Return (x, y) of the center of cell containing provided text 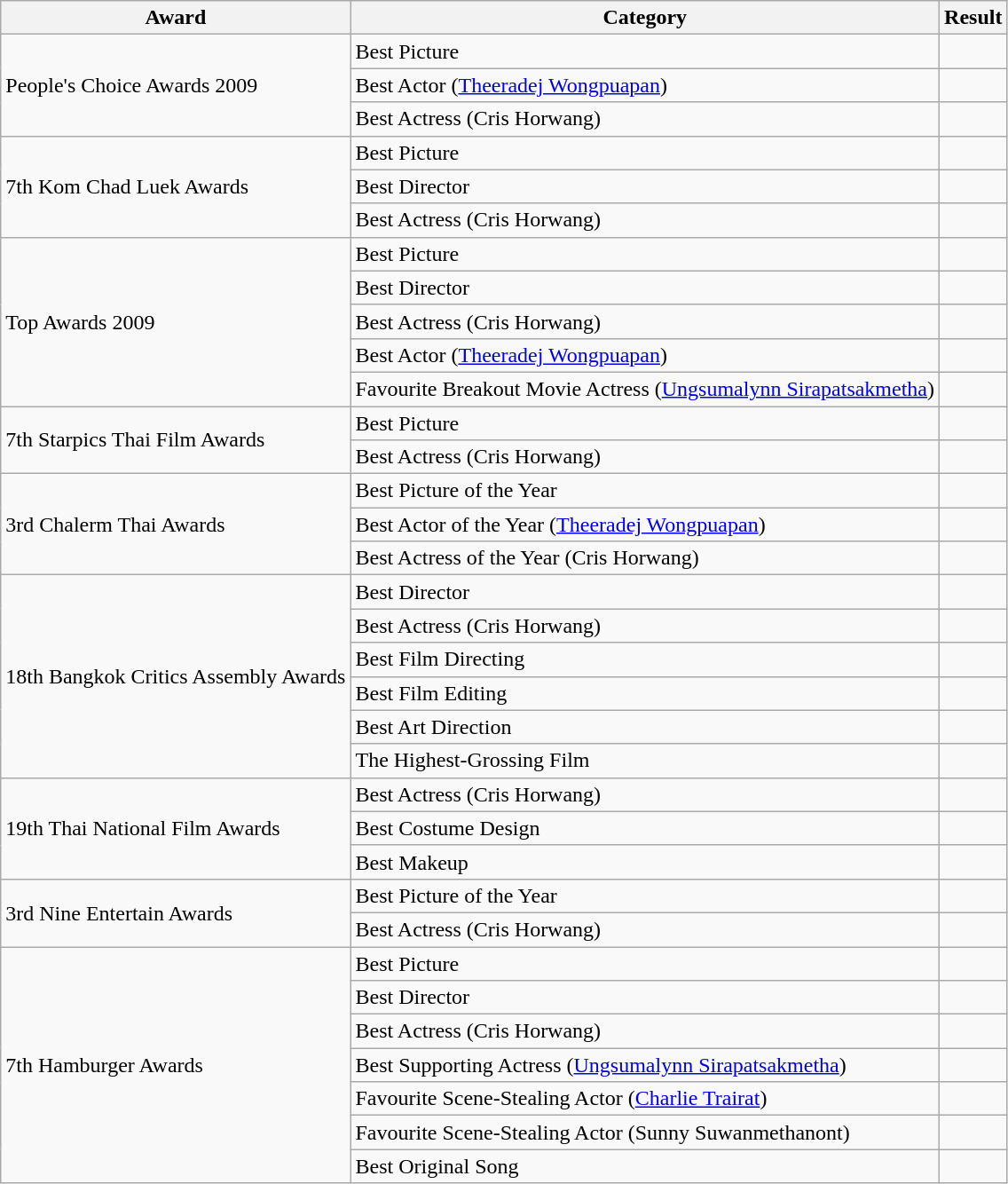
3rd Chalerm Thai Awards (176, 525)
Best Costume Design (645, 828)
7th Hamburger Awards (176, 1064)
18th Bangkok Critics Assembly Awards (176, 676)
3rd Nine Entertain Awards (176, 912)
Best Actor of the Year (Theeradej Wongpuapan) (645, 525)
7th Starpics Thai Film Awards (176, 440)
Best Film Directing (645, 659)
The Highest-Grossing Film (645, 761)
Best Actress of the Year (Cris Horwang) (645, 558)
Favourite Scene-Stealing Actor (Charlie Trairat) (645, 1099)
19th Thai National Film Awards (176, 828)
Best Makeup (645, 862)
7th Kom Chad Luek Awards (176, 186)
Category (645, 18)
Best Supporting Actress (Ungsumalynn Sirapatsakmetha) (645, 1065)
Favourite Breakout Movie Actress (Ungsumalynn Sirapatsakmetha) (645, 389)
Top Awards 2009 (176, 321)
Best Original Song (645, 1166)
Best Film Editing (645, 693)
Result (973, 18)
People's Choice Awards 2009 (176, 85)
Favourite Scene-Stealing Actor (Sunny Suwanmethanont) (645, 1133)
Award (176, 18)
Best Art Direction (645, 727)
